Extract the (X, Y) coordinate from the center of the cell holding the provided text.  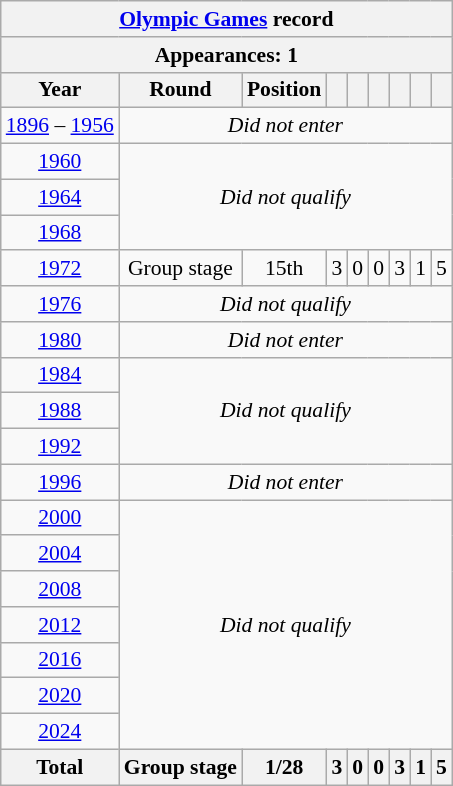
2012 (60, 625)
2024 (60, 732)
Position (284, 90)
1996 (60, 482)
1896 – 1956 (60, 126)
Olympic Games record (226, 19)
1968 (60, 233)
1988 (60, 411)
15th (284, 269)
1984 (60, 375)
2000 (60, 518)
1992 (60, 447)
Year (60, 90)
1/28 (284, 767)
2016 (60, 660)
1976 (60, 304)
2008 (60, 589)
Total (60, 767)
1964 (60, 197)
1980 (60, 340)
2004 (60, 554)
1960 (60, 162)
Round (180, 90)
Appearances: 1 (226, 55)
2020 (60, 696)
1972 (60, 269)
